From the cell containing the given text, extract its center point as (x, y) coordinate. 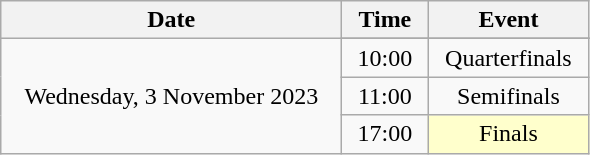
Quarterfinals (508, 58)
Time (385, 20)
Finals (508, 134)
Wednesday, 3 November 2023 (172, 96)
Semifinals (508, 96)
11:00 (385, 96)
17:00 (385, 134)
Event (508, 20)
10:00 (385, 58)
Date (172, 20)
